Output the [X, Y] coordinate of the center of the cell containing the given text.  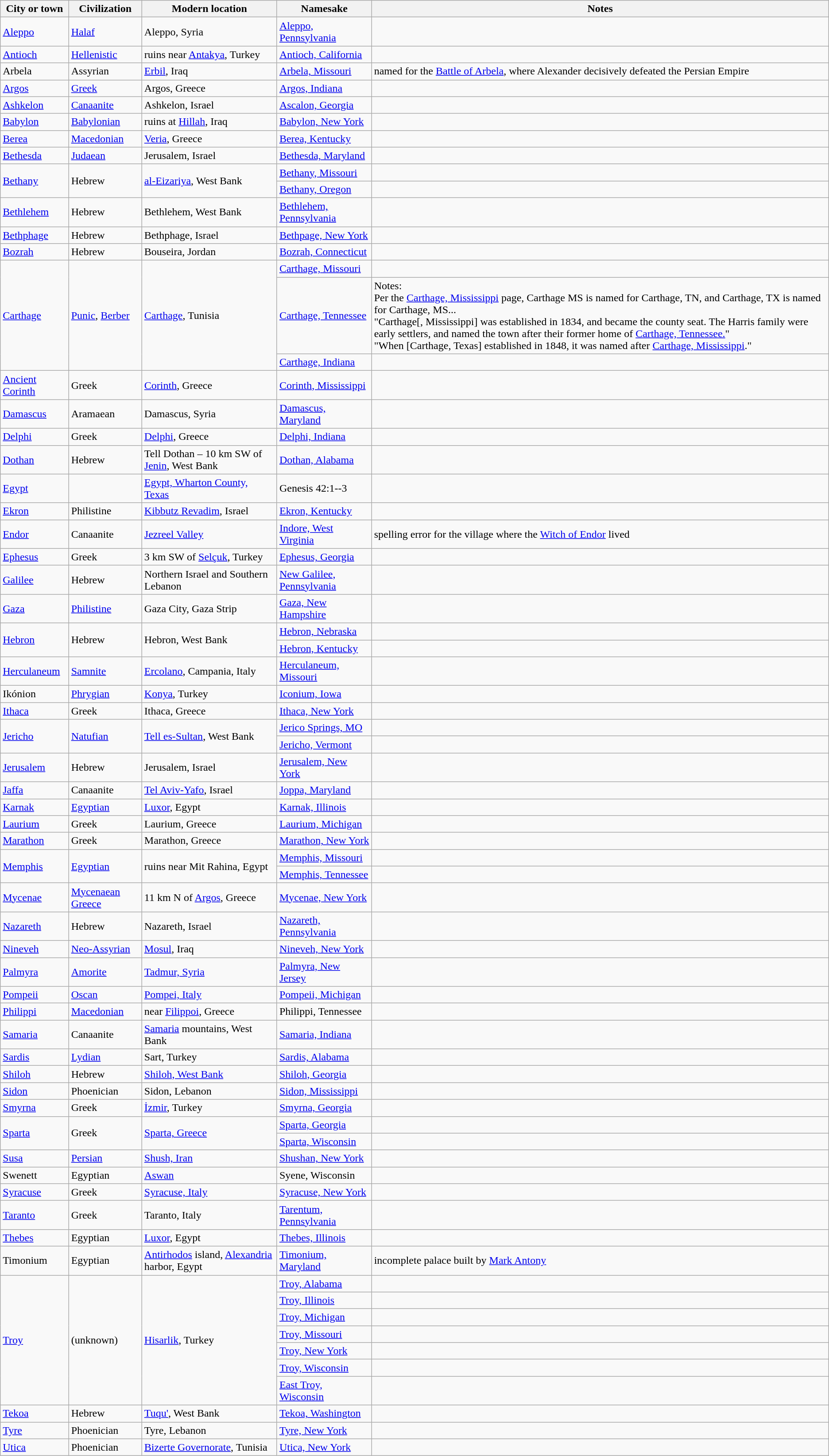
Ercolano, Campania, Italy [209, 672]
Halaf [105, 32]
Jericho, Vermont [324, 745]
Bethlehem, Pennsylvania [324, 212]
Modern location [209, 9]
Tell es-Sultan, West Bank [209, 736]
Aramaean [105, 414]
al-Eizariya, West Bank [209, 181]
Nazareth, Pennsylvania [324, 926]
Thebes [35, 1238]
Carthage, Indiana [324, 362]
Bethlehem, West Bank [209, 212]
Endor [35, 534]
Mycenae [35, 897]
Ashkelon, Israel [209, 105]
Northern Israel and Southern Lebanon [209, 579]
Bethesda, Maryland [324, 155]
Veria, Greece [209, 139]
East Troy, Wisconsin [324, 1391]
Bethphage [35, 235]
Sparta, Georgia [324, 1125]
City or town [35, 9]
Aleppo [35, 32]
Mycenae, New York [324, 897]
Sardis, Alabama [324, 1057]
Indore, West Virginia [324, 534]
Shiloh, Georgia [324, 1074]
Tekoa [35, 1413]
Nineveh, New York [324, 949]
Troy, Wisconsin [324, 1368]
Galilee [35, 579]
Pompeii, Michigan [324, 995]
Ephesus [35, 557]
Delphi, Indiana [324, 437]
Bethany, Oregon [324, 189]
Laurium, Michigan [324, 824]
Erbil, Iraq [209, 71]
Shiloh [35, 1074]
Ancient Corinth [35, 385]
Shiloh, West Bank [209, 1074]
Hellenistic [105, 54]
Tyre, New York [324, 1430]
Assyrian [105, 71]
Hebron, Kentucky [324, 648]
Marathon, New York [324, 841]
Hisarlik, Turkey [209, 1340]
Bethlehem [35, 212]
Troy, Missouri [324, 1334]
3 km SW of Selçuk, Turkey [209, 557]
Jericho [35, 736]
(unknown) [105, 1340]
Delphi, Greece [209, 437]
Troy, Illinois [324, 1301]
Sidon [35, 1091]
Iconium, Iowa [324, 694]
Bethesda [35, 155]
Gaza City, Gaza Strip [209, 609]
Jerico Springs, MO [324, 728]
Joppa, Maryland [324, 790]
Susa [35, 1158]
Damascus, Maryland [324, 414]
Memphis, Missouri [324, 858]
Judaean [105, 155]
Sart, Turkey [209, 1057]
Sardis [35, 1057]
Ekron [35, 511]
Konya, Turkey [209, 694]
Tyre [35, 1430]
Argos, Indiana [324, 88]
Jerusalem, New York [324, 767]
Argos [35, 88]
Ascalon, Georgia [324, 105]
Hebron [35, 640]
Samnite [105, 672]
Ashkelon [35, 105]
Philippi [35, 1012]
İzmir, Turkey [209, 1108]
Nazareth [35, 926]
Bozrah, Connecticut [324, 252]
Pompeii [35, 995]
Arbela [35, 71]
Ithaca [35, 711]
Shush, Iran [209, 1158]
Delphi [35, 437]
Troy, Michigan [324, 1317]
Palmyra, New Jersey [324, 972]
Arbela, Missouri [324, 71]
Egypt, Wharton County, Texas [209, 488]
Carthage [35, 315]
incomplete palace built by Mark Antony [600, 1261]
Babylon, New York [324, 122]
Ephesus, Georgia [324, 557]
Egypt [35, 488]
Troy, New York [324, 1351]
Memphis, Tennessee [324, 874]
Natufian [105, 736]
Neo-Assyrian [105, 949]
Lydian [105, 1057]
Damascus [35, 414]
Ekron, Kentucky [324, 511]
Jaffa [35, 790]
Timonium, Maryland [324, 1261]
Carthage, Tennessee [324, 315]
spelling error for the village where the Witch of Endor lived [600, 534]
Aleppo, Syria [209, 32]
Ikónion [35, 694]
Tell Dothan – 10 km SW of Jenin, West Bank [209, 460]
Mosul, Iraq [209, 949]
Sparta, Wisconsin [324, 1142]
Genesis 42:1--3 [324, 488]
Troy, Alabama [324, 1283]
Persian [105, 1158]
ruins at Hillah, Iraq [209, 122]
Syracuse, New York [324, 1192]
Amorite [105, 972]
Antioch [35, 54]
Tekoa, Washington [324, 1413]
Pompei, Italy [209, 995]
Bozrah [35, 252]
Ithaca, New York [324, 711]
Syracuse, Italy [209, 1192]
Taranto, Italy [209, 1215]
Sparta [35, 1133]
Palmyra [35, 972]
Syene, Wisconsin [324, 1175]
Argos, Greece [209, 88]
Phrygian [105, 694]
Kibbutz Revadim, Israel [209, 511]
Namesake [324, 9]
Punic, Berber [105, 315]
Notes [600, 9]
Samaria mountains, West Bank [209, 1035]
Karnak [35, 807]
ruins near Mit Rahina, Egypt [209, 866]
Samaria, Indiana [324, 1035]
Herculaneum [35, 672]
Berea [35, 139]
Bethphage, Israel [209, 235]
Sidon, Mississippi [324, 1091]
Troy [35, 1340]
Bethany, Missouri [324, 172]
Samaria [35, 1035]
Aleppo, Pennsylvania [324, 32]
New Galilee, Pennsylvania [324, 579]
Antirhodos island, Alexandria harbor, Egypt [209, 1261]
Thebes, Illinois [324, 1238]
Bethany [35, 181]
Corinth, Greece [209, 385]
Marathon [35, 841]
Nineveh [35, 949]
Memphis [35, 866]
Herculaneum, Missouri [324, 672]
Dothan, Alabama [324, 460]
Bethpage, New York [324, 235]
Gaza [35, 609]
Philippi, Tennessee [324, 1012]
Tadmur, Syria [209, 972]
Taranto [35, 1215]
Sparta, Greece [209, 1133]
11 km N of Argos, Greece [209, 897]
Carthage, Missouri [324, 269]
Ithaca, Greece [209, 711]
Corinth, Mississippi [324, 385]
named for the Battle of Arbela, where Alexander decisively defeated the Persian Empire [600, 71]
Shushan, New York [324, 1158]
Tyre, Lebanon [209, 1430]
Smyrna [35, 1108]
Karnak, Illinois [324, 807]
Laurium [35, 824]
Berea, Kentucky [324, 139]
Utica, New York [324, 1447]
Bouseira, Jordan [209, 252]
Syracuse [35, 1192]
ruins near Antakya, Turkey [209, 54]
Nazareth, Israel [209, 926]
Sidon, Lebanon [209, 1091]
Marathon, Greece [209, 841]
Laurium, Greece [209, 824]
Timonium [35, 1261]
Utica [35, 1447]
Gaza, New Hampshire [324, 609]
Hebron, West Bank [209, 640]
Damascus, Syria [209, 414]
Aswan [209, 1175]
Babylon [35, 122]
Tel Aviv-Yafo, Israel [209, 790]
Smyrna, Georgia [324, 1108]
near Filippoi, Greece [209, 1012]
Tarentum, Pennsylvania [324, 1215]
Antioch, California [324, 54]
Hebron, Nebraska [324, 631]
Oscan [105, 995]
Tuqu', West Bank [209, 1413]
Carthage, Tunisia [209, 315]
Dothan [35, 460]
Mycenaean Greece [105, 897]
Babylonian [105, 122]
Swenett [35, 1175]
Civilization [105, 9]
Bizerte Governorate, Tunisia [209, 1447]
Jezreel Valley [209, 534]
Jerusalem [35, 767]
